From the cell containing the given text, extract its center point as [x, y] coordinate. 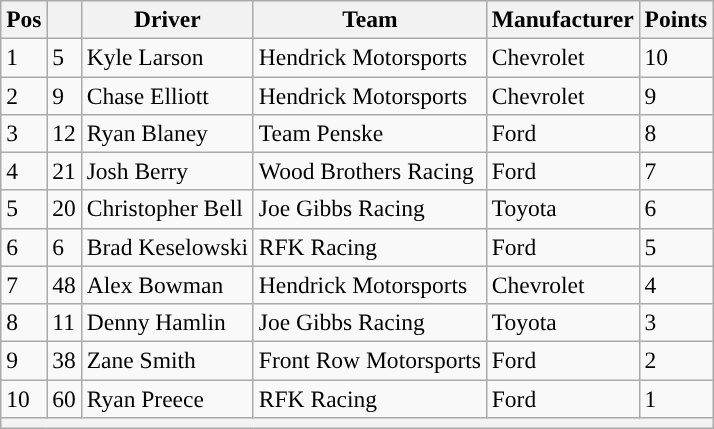
Wood Brothers Racing [370, 171]
Denny Hamlin [167, 322]
Alex Bowman [167, 285]
11 [64, 322]
Front Row Motorsports [370, 360]
Christopher Bell [167, 209]
12 [64, 133]
Ryan Blaney [167, 133]
20 [64, 209]
Team Penske [370, 133]
Driver [167, 19]
Points [676, 19]
38 [64, 360]
Chase Elliott [167, 95]
Team [370, 19]
60 [64, 398]
21 [64, 171]
Zane Smith [167, 360]
Josh Berry [167, 171]
Pos [24, 19]
Manufacturer [562, 19]
Brad Keselowski [167, 247]
Kyle Larson [167, 57]
Ryan Preece [167, 398]
48 [64, 285]
